Pinpoint the cell where the given text exists, returning its [X, Y] midpoint coordinate. 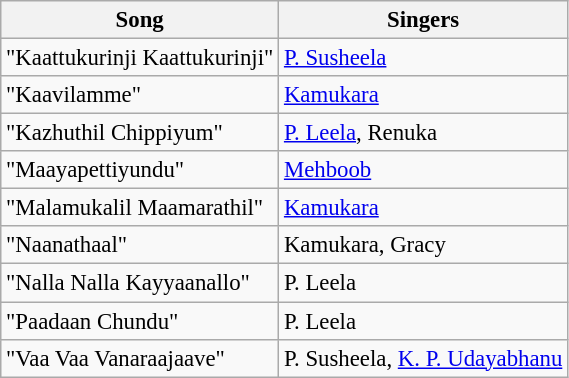
"Nalla Nalla Kayyaanallo" [140, 283]
"Kaattukurinji Kaattukurinji" [140, 58]
"Kazhuthil Chippiyum" [140, 133]
P. Susheela [424, 58]
"Kaavilamme" [140, 95]
"Vaa Vaa Vanaraajaave" [140, 358]
Singers [424, 20]
Mehboob [424, 170]
"Malamukalil Maamarathil" [140, 208]
Kamukara, Gracy [424, 245]
"Paadaan Chundu" [140, 321]
Song [140, 20]
P. Susheela, K. P. Udayabhanu [424, 358]
P. Leela, Renuka [424, 133]
"Naanathaal" [140, 245]
"Maayapettiyundu" [140, 170]
